Determine the [x, y] coordinate at the center of the cell enclosing the given text.  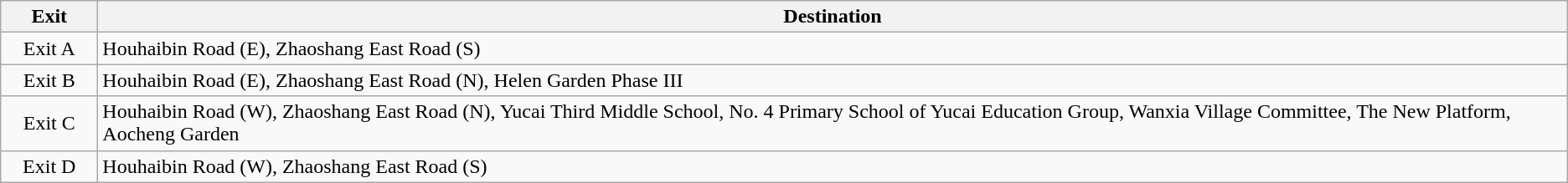
Exit B [49, 80]
Houhaibin Road (E), Zhaoshang East Road (N), Helen Garden Phase III [833, 80]
Destination [833, 17]
Exit D [49, 166]
Exit A [49, 48]
Exit C [49, 124]
Houhaibin Road (W), Zhaoshang East Road (S) [833, 166]
Exit [49, 17]
Houhaibin Road (E), Zhaoshang East Road (S) [833, 48]
